Determine the (x, y) coordinate at the center of the cell enclosing the given text.  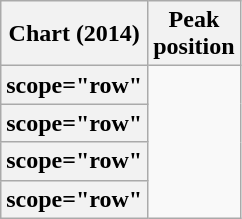
Peakposition (194, 34)
Chart (2014) (74, 34)
